Detect which cell encompasses the target text, then output its (X, Y) center coordinate. 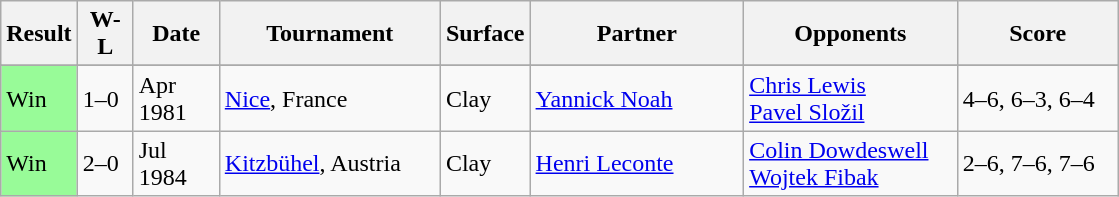
Jul 1984 (176, 164)
Surface (485, 34)
2–0 (105, 164)
Kitzbühel, Austria (330, 164)
Henri Leconte (637, 164)
W-L (105, 34)
1–0 (105, 98)
Date (176, 34)
4–6, 6–3, 6–4 (1038, 98)
Opponents (851, 34)
Chris Lewis Pavel Složil (851, 98)
Partner (637, 34)
Result (39, 34)
Tournament (330, 34)
Yannick Noah (637, 98)
Colin Dowdeswell Wojtek Fibak (851, 164)
Score (1038, 34)
Apr 1981 (176, 98)
Nice, France (330, 98)
2–6, 7–6, 7–6 (1038, 164)
